Output the [x, y] coordinate of the center of the cell containing the given text.  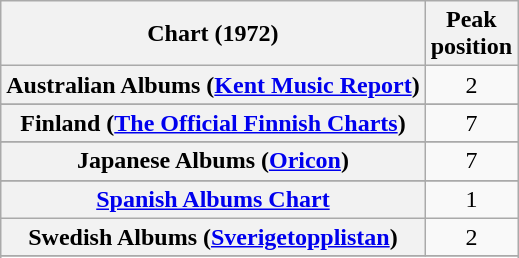
1 [471, 199]
Swedish Albums (Sverigetopplistan) [213, 237]
Australian Albums (Kent Music Report) [213, 85]
Finland (The Official Finnish Charts) [213, 123]
Peakposition [471, 34]
Spanish Albums Chart [213, 199]
Chart (1972) [213, 34]
Japanese Albums (Oricon) [213, 161]
